Search for the cell housing the specified text and yield its [X, Y] center coordinate. 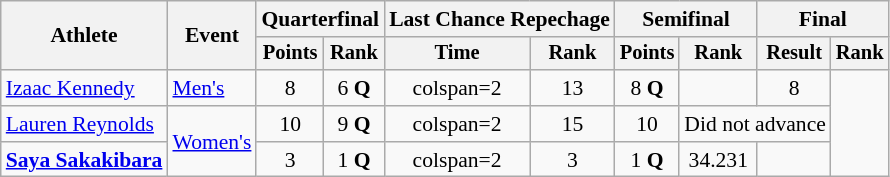
Izaac Kennedy [84, 88]
Did not advance [755, 124]
Athlete [84, 36]
9 Q [354, 124]
Last Chance Repechage [500, 19]
8 Q [647, 88]
Event [212, 36]
Semifinal [686, 19]
Women's [212, 142]
Quarterfinal [320, 19]
13 [572, 88]
Result [794, 54]
Time [457, 54]
15 [572, 124]
6 Q [354, 88]
Men's [212, 88]
Lauren Reynolds [84, 124]
Final [822, 19]
